Capture the cell that displays the provided text and extract its [X, Y] central coordinate. 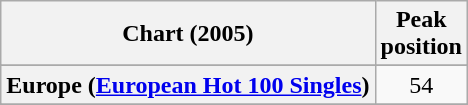
Peakposition [421, 34]
Chart (2005) [188, 34]
54 [421, 85]
Europe (European Hot 100 Singles) [188, 85]
